Provide the (X, Y) coordinate of the cell's center where the given text is located.  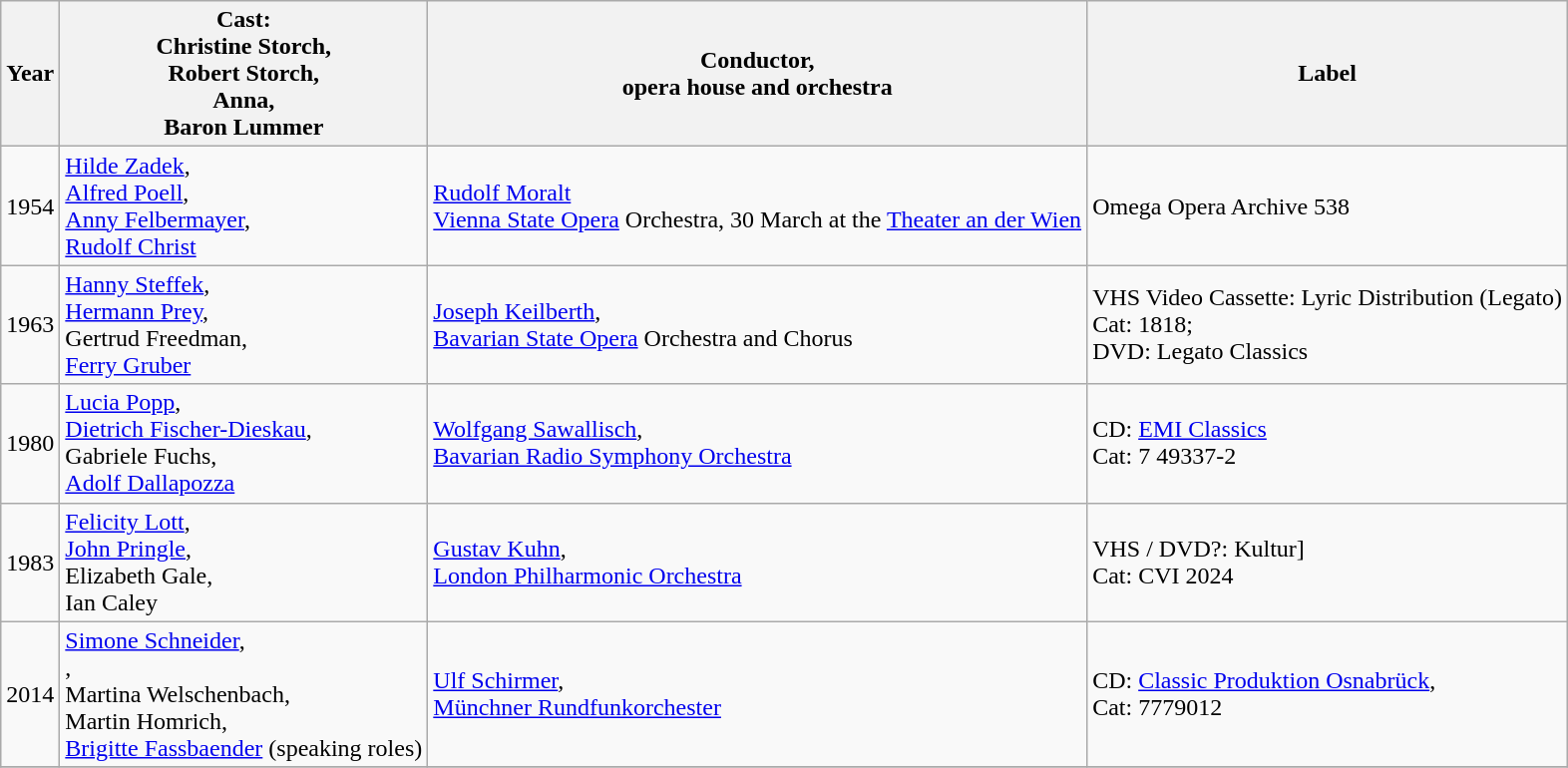
1980 (30, 443)
Label (1328, 74)
Gustav Kuhn,London Philharmonic Orchestra (758, 563)
Lucia Popp,Dietrich Fischer-Dieskau,Gabriele Fuchs,Adolf Dallapozza (243, 443)
Wolfgang Sawallisch,Bavarian Radio Symphony Orchestra (758, 443)
Felicity Lott,John Pringle,Elizabeth Gale,Ian Caley (243, 563)
2014 (30, 694)
Ulf Schirmer,Münchner Rundfunkorchester (758, 694)
Joseph Keilberth,Bavarian State Opera Orchestra and Chorus (758, 325)
CD: EMI ClassicsCat: 7 49337-2 (1328, 443)
VHS Video Cassette: Lyric Distribution (Legato)Cat: 1818;DVD: Legato Classics (1328, 325)
Rudolf MoraltVienna State Opera Orchestra, 30 March at the Theater an der Wien (758, 205)
Conductor,opera house and orchestra (758, 74)
Year (30, 74)
CD: Classic Produktion Osnabrück,Cat: 7779012 (1328, 694)
Simone Schneider,,Martina Welschenbach,Martin Homrich,Brigitte Fassbaender (speaking roles) (243, 694)
Hilde Zadek,Alfred Poell,Anny Felbermayer,Rudolf Christ (243, 205)
Hanny Steffek,Hermann Prey,Gertrud Freedman,Ferry Gruber (243, 325)
VHS / DVD?: Kultur]Cat: CVI 2024 (1328, 563)
Omega Opera Archive 538 (1328, 205)
1963 (30, 325)
1954 (30, 205)
1983 (30, 563)
Cast:Christine Storch,Robert Storch,Anna,Baron Lummer (243, 74)
